Scan for the cell matching the given text and deliver its [X, Y] coordinate at center. 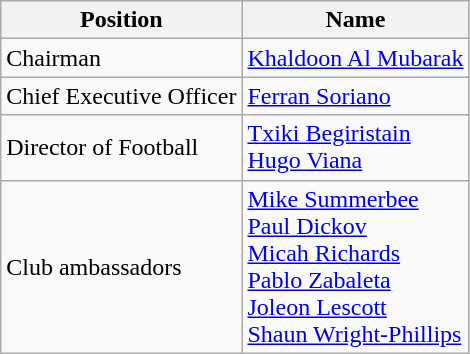
Chairman [122, 58]
Director of Football [122, 148]
Mike Summerbee Paul Dickov Micah Richards Pablo Zabaleta Joleon Lescott Shaun Wright-Phillips [356, 266]
Position [122, 20]
Club ambassadors [122, 266]
Ferran Soriano [356, 96]
Txiki Begiristain Hugo Viana [356, 148]
Chief Executive Officer [122, 96]
Name [356, 20]
Khaldoon Al Mubarak [356, 58]
